Find where the given text appears and provide that cell's center as (x, y) coordinate. 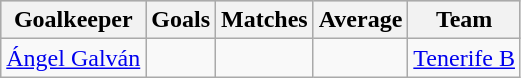
Tenerife B (464, 58)
Matches (265, 20)
Goalkeeper (74, 20)
Average (360, 20)
Ángel Galván (74, 58)
Team (464, 20)
Goals (181, 20)
